Scan for the cell matching the given text and deliver its [X, Y] coordinate at center. 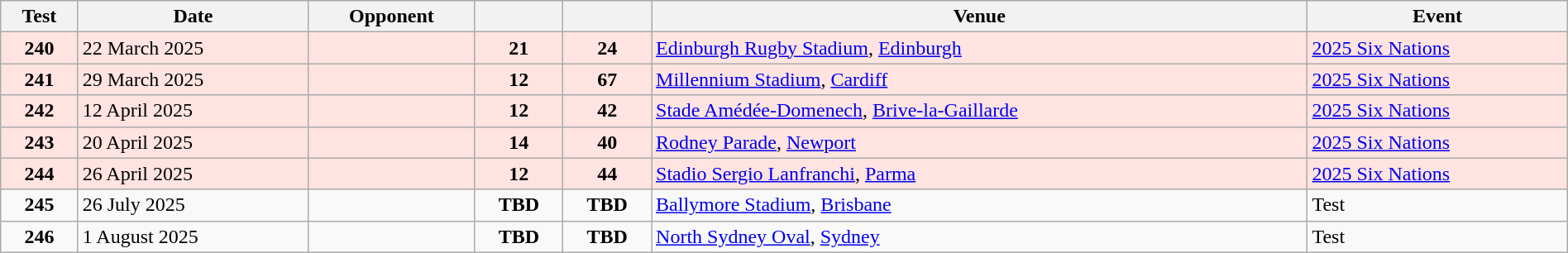
245 [40, 205]
67 [607, 79]
241 [40, 79]
21 [519, 48]
Event [1437, 17]
24 [607, 48]
26 April 2025 [194, 174]
240 [40, 48]
26 July 2025 [194, 205]
Opponent [392, 17]
Venue [979, 17]
Edinburgh Rugby Stadium, Edinburgh [979, 48]
20 April 2025 [194, 142]
14 [519, 142]
Millennium Stadium, Cardiff [979, 79]
44 [607, 174]
Stadio Sergio Lanfranchi, Parma [979, 174]
North Sydney Oval, Sydney [979, 236]
Date [194, 17]
29 March 2025 [194, 79]
242 [40, 111]
Ballymore Stadium, Brisbane [979, 205]
12 April 2025 [194, 111]
Rodney Parade, Newport [979, 142]
1 August 2025 [194, 236]
244 [40, 174]
Stade Amédée-Domenech, Brive-la-Gaillarde [979, 111]
246 [40, 236]
40 [607, 142]
243 [40, 142]
22 March 2025 [194, 48]
42 [607, 111]
